Search for the cell housing the specified text and yield its [x, y] center coordinate. 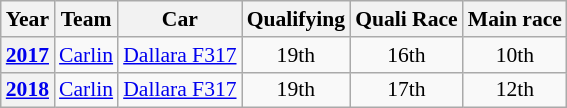
17th [406, 90]
10th [515, 55]
16th [406, 55]
2017 [28, 55]
Main race [515, 19]
Year [28, 19]
2018 [28, 90]
Car [180, 19]
12th [515, 90]
Quali Race [406, 19]
Team [86, 19]
Qualifying [296, 19]
